From the cell containing the given text, extract its center point as [x, y] coordinate. 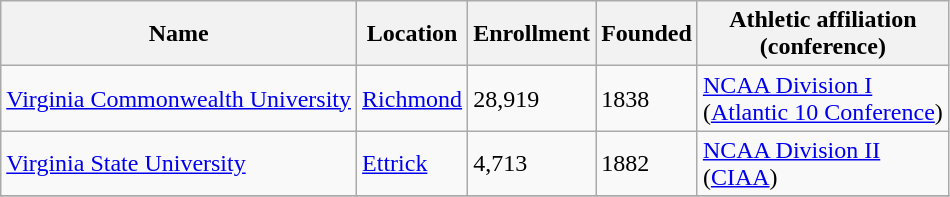
28,919 [532, 98]
Athletic affiliation(conference) [822, 34]
Virginia State University [179, 164]
Location [412, 34]
Ettrick [412, 164]
Enrollment [532, 34]
Name [179, 34]
1882 [647, 164]
NCAA Division I(Atlantic 10 Conference) [822, 98]
Founded [647, 34]
4,713 [532, 164]
Richmond [412, 98]
NCAA Division II(CIAA) [822, 164]
1838 [647, 98]
Virginia Commonwealth University [179, 98]
